Search for the cell housing the specified text and yield its (X, Y) center coordinate. 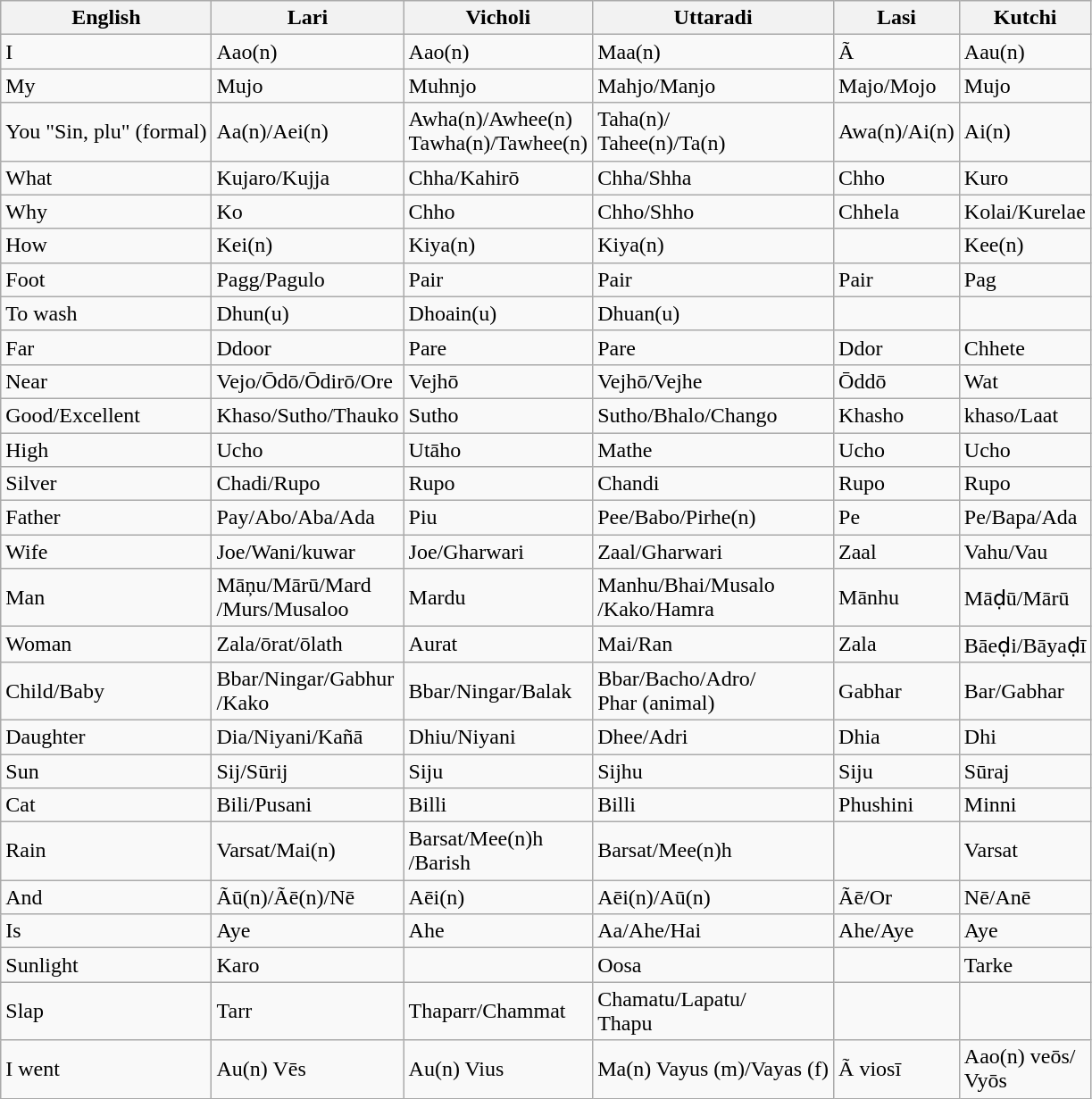
Slap (106, 1011)
Zaal/Gharwari (713, 552)
Taha(n)/Tahee(n)/Ta(n) (713, 132)
Ãē/Or (896, 897)
Bili/Pusani (307, 805)
Far (106, 347)
Mardu (498, 598)
Nē/Anē (1025, 897)
Sijhu (713, 770)
Foot (106, 279)
Au(n) Vius (498, 1070)
Vicholi (498, 18)
Chadi/Rupo (307, 484)
Chho/Shho (713, 212)
Kei(n) (307, 246)
Good/Excellent (106, 415)
Pagg/Pagulo (307, 279)
Bar/Gabhar (1025, 691)
Silver (106, 484)
Lari (307, 18)
Dhee/Adri (713, 737)
Dhia (896, 737)
Vejhō (498, 381)
Sunlight (106, 965)
And (106, 897)
Zala (896, 645)
Child/Baby (106, 691)
Māņu/Mārū/Mard/Murs/Musaloo (307, 598)
Kujaro/Kujja (307, 178)
Minni (1025, 805)
Ma(n) Vayus (m)/Vayas (f) (713, 1070)
Aurat (498, 645)
Chha/Kahirō (498, 178)
Phushini (896, 805)
Māḍū/Mārū (1025, 598)
Joe/Wani/kuwar (307, 552)
Dhoain(u) (498, 313)
Kuro (1025, 178)
Chhela (896, 212)
Ōddō (896, 381)
Sūraj (1025, 770)
Piu (498, 518)
Aao(n) veōs/Vyōs (1025, 1070)
Kolai/Kurelae (1025, 212)
Cat (106, 805)
Pe (896, 518)
How (106, 246)
Mathe (713, 449)
khaso/Laat (1025, 415)
Ko (307, 212)
Woman (106, 645)
Khaso/Sutho/Thauko (307, 415)
Oosa (713, 965)
Pe/Bapa/Ada (1025, 518)
Daughter (106, 737)
Maa(n) (713, 52)
Father (106, 518)
Sutho (498, 415)
Awa(n)/Ai(n) (896, 132)
Why (106, 212)
Zaal (896, 552)
Aēi(n) (498, 897)
Pag (1025, 279)
Dia/Niyani/Kañā (307, 737)
Mahjo/Manjo (713, 86)
I (106, 52)
Thaparr/Chammat (498, 1011)
Barsat/Mee(n)h/Barish (498, 852)
Tarke (1025, 965)
Dhuan(u) (713, 313)
Lasi (896, 18)
Dhun(u) (307, 313)
Kutchi (1025, 18)
I went (106, 1070)
Chamatu/Lapatu/Thapu (713, 1011)
Vejhō/Vejhe (713, 381)
Pee/Babo/Pirhe(n) (713, 518)
Ahe/Aye (896, 931)
Ddoor (307, 347)
Utāho (498, 449)
Man (106, 598)
Near (106, 381)
Chha/Shha (713, 178)
You "Sin, plu" (formal) (106, 132)
Vahu/Vau (1025, 552)
Bbar/Bacho/Adro/Phar (animal) (713, 691)
Mai/Ran (713, 645)
Ãū(n)/Ãē(n)/Nē (307, 897)
Barsat/Mee(n)h (713, 852)
Majo/Mojo (896, 86)
Aau(n) (1025, 52)
Khasho (896, 415)
Chhete (1025, 347)
Uttaradi (713, 18)
Aēi(n)/Aū(n) (713, 897)
Aa(n)/Aei(n) (307, 132)
Varsat (1025, 852)
Ai(n) (1025, 132)
What (106, 178)
Vejo/Ōdō/Ōdirō/Ore (307, 381)
Ahe (498, 931)
Chandi (713, 484)
Zala/ōrat/ōlath (307, 645)
Gabhar (896, 691)
Karo (307, 965)
Ã viosī (896, 1070)
Is (106, 931)
Mānhu (896, 598)
Sun (106, 770)
Sutho/Bhalo/Chango (713, 415)
Pay/Abo/Aba/Ada (307, 518)
Varsat/Mai(n) (307, 852)
To wash (106, 313)
Dhiu/Niyani (498, 737)
Awha(n)/Awhee(n)Tawha(n)/Tawhee(n) (498, 132)
Ddor (896, 347)
Muhnjo (498, 86)
Ã (896, 52)
Bāeḍi/Bāyaḍī (1025, 645)
Bbar/Ningar/Gabhur/Kako (307, 691)
English (106, 18)
Wife (106, 552)
Rain (106, 852)
High (106, 449)
Au(n) Vēs (307, 1070)
Dhi (1025, 737)
Sij/Sūrij (307, 770)
Wat (1025, 381)
Aa/Ahe/Hai (713, 931)
Tarr (307, 1011)
Kee(n) (1025, 246)
Joe/Gharwari (498, 552)
Manhu/Bhai/Musalo/Kako/Hamra (713, 598)
Bbar/Ningar/Balak (498, 691)
My (106, 86)
